Scan for the cell matching the given text and deliver its [X, Y] coordinate at center. 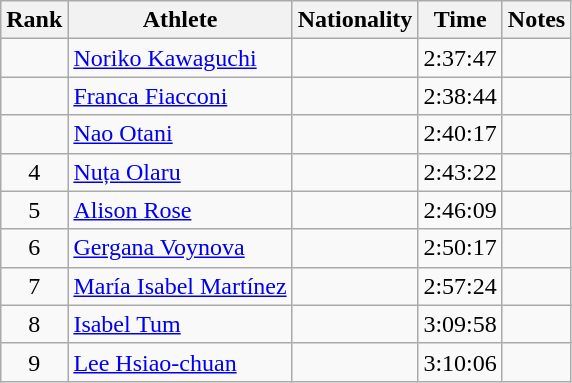
3:09:58 [460, 324]
Nao Otani [180, 134]
6 [34, 248]
3:10:06 [460, 362]
2:43:22 [460, 172]
9 [34, 362]
Nuța Olaru [180, 172]
4 [34, 172]
Isabel Tum [180, 324]
Athlete [180, 20]
2:46:09 [460, 210]
Noriko Kawaguchi [180, 58]
2:40:17 [460, 134]
Lee Hsiao-chuan [180, 362]
2:37:47 [460, 58]
2:38:44 [460, 96]
Gergana Voynova [180, 248]
Time [460, 20]
5 [34, 210]
2:57:24 [460, 286]
Rank [34, 20]
2:50:17 [460, 248]
Notes [536, 20]
Nationality [355, 20]
8 [34, 324]
María Isabel Martínez [180, 286]
Alison Rose [180, 210]
Franca Fiacconi [180, 96]
7 [34, 286]
